Return (x, y) of the center of cell containing provided text 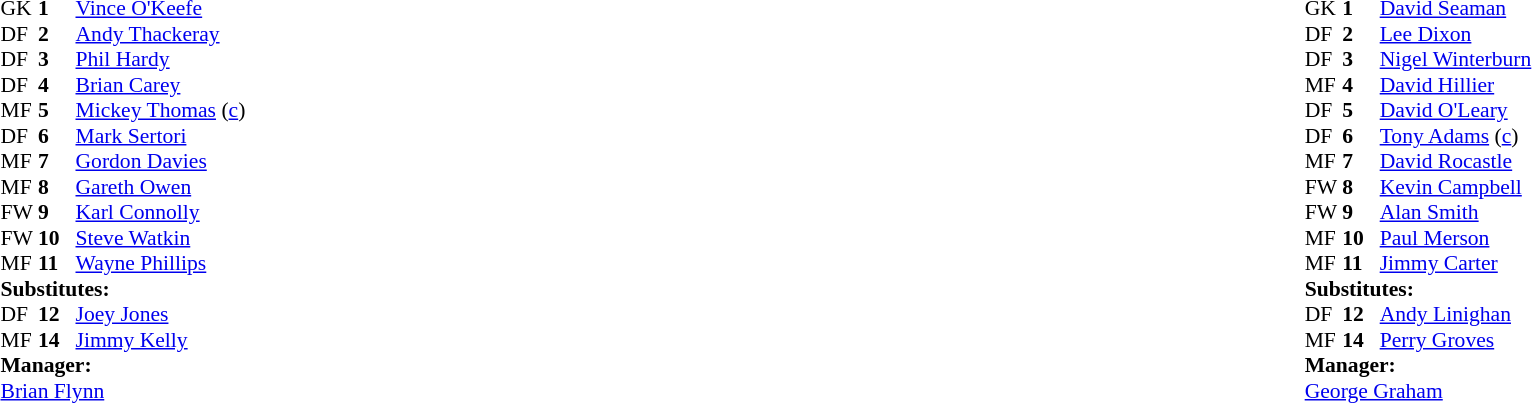
Lee Dixon (1456, 34)
Nigel Winterburn (1456, 59)
Perry Groves (1456, 340)
David Rocastle (1456, 161)
David O'Leary (1456, 111)
Kevin Campbell (1456, 187)
Alan Smith (1456, 213)
Joey Jones (161, 315)
Paul Merson (1456, 238)
Steve Watkin (161, 238)
Jimmy Kelly (161, 340)
David Hillier (1456, 85)
Mickey Thomas (c) (161, 111)
Andy Thackeray (161, 34)
Brian Carey (161, 85)
Gareth Owen (161, 187)
Andy Linighan (1456, 315)
Mark Sertori (161, 136)
Gordon Davies (161, 161)
Tony Adams (c) (1456, 136)
Wayne Phillips (161, 263)
Jimmy Carter (1456, 263)
Karl Connolly (161, 213)
Phil Hardy (161, 59)
